Scan for the cell matching the given text and deliver its [x, y] coordinate at center. 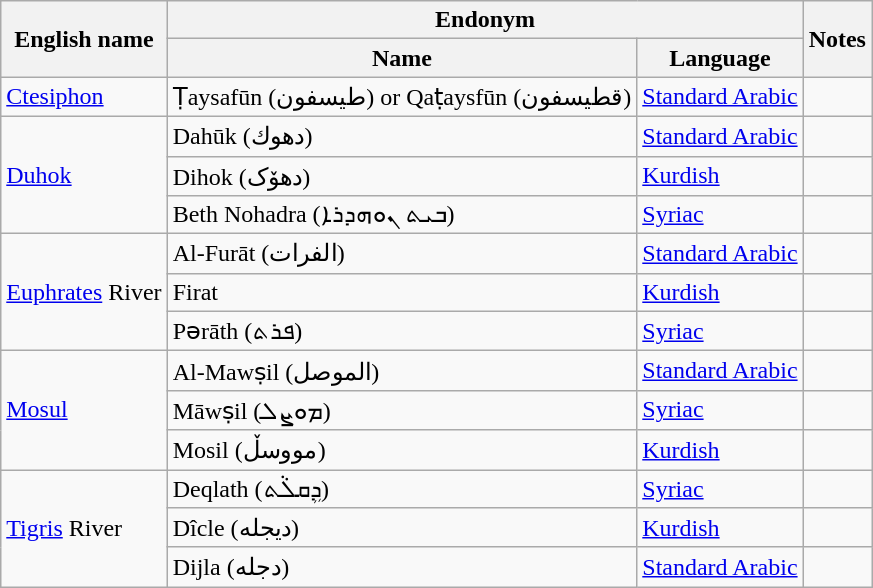
Notes [837, 39]
Name [402, 58]
Dijla (دجله) [402, 567]
Beth Nohadra (ܒܝܬ ܢܘܗܕܪܐ) [402, 215]
Ctesiphon [84, 97]
English name [84, 39]
Tigris River [84, 528]
Euphrates River [84, 292]
Firat [402, 292]
Ṭaysafūn (طيسفون) or Qaṭaysfūn (قطيسفون) [402, 97]
Language [720, 58]
Endonym [485, 20]
Mosul [84, 410]
Dihok (دهۆک) [402, 176]
Dîcle (دیجلە) [402, 528]
Dahūk (دهوك) [402, 136]
Duhok [84, 174]
Deqlath (ܕܹܩܠܵܬ) [402, 489]
Al-Furāt (الفرات) [402, 254]
Pǝrāth (ܦܪܬ) [402, 331]
Māwṣil (ܡܘܨܠ) [402, 410]
Mosil (مووسڵ) [402, 450]
Al-Mawṣil (الموصل) [402, 371]
